Return [x, y] of the center of cell containing provided text 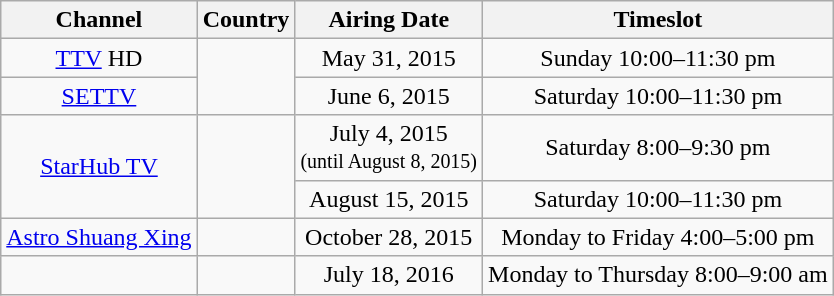
SETTV [99, 96]
May 31, 2015 [389, 58]
StarHub TV [99, 166]
Monday to Thursday 8:00–9:00 am [658, 275]
TTV HD [99, 58]
August 15, 2015 [389, 199]
Timeslot [658, 20]
June 6, 2015 [389, 96]
Astro Shuang Xing [99, 237]
Airing Date [389, 20]
Saturday 8:00–9:30 pm [658, 148]
Country [246, 20]
July 4, 2015(until August 8, 2015) [389, 148]
October 28, 2015 [389, 237]
Monday to Friday 4:00–5:00 pm [658, 237]
Channel [99, 20]
July 18, 2016 [389, 275]
Sunday 10:00–11:30 pm [658, 58]
